Identify which cell holds the provided text, then report its (X, Y) central coordinate. 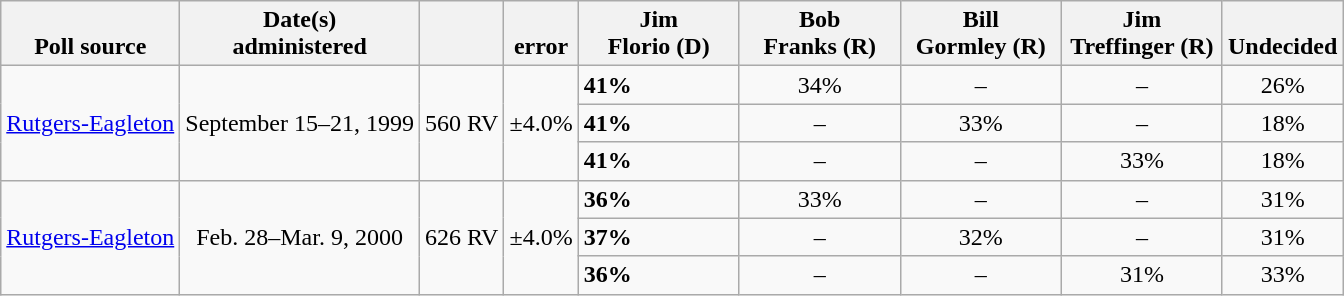
34% (820, 85)
error (541, 34)
32% (980, 237)
Feb. 28–Mar. 9, 2000 (300, 237)
37% (658, 237)
BobFranks (R) (820, 34)
Poll source (90, 34)
Undecided (1282, 34)
JimTreffinger (R) (1142, 34)
September 15–21, 1999 (300, 123)
Date(s)administered (300, 34)
JimFlorio (D) (658, 34)
560 RV (461, 123)
BillGormley (R) (980, 34)
26% (1282, 85)
626 RV (461, 237)
